From the cell containing the given text, extract its center point as (X, Y) coordinate. 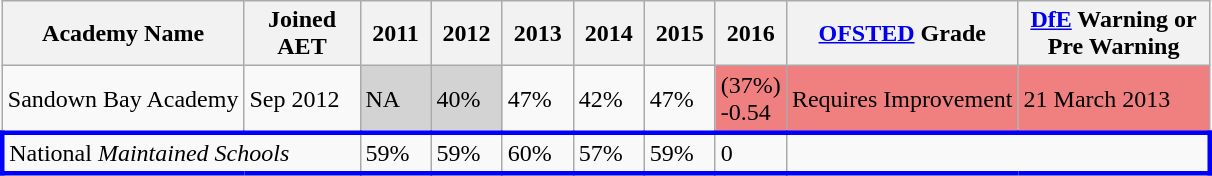
Academy Name (123, 34)
OFSTED Grade (902, 34)
2016 (750, 34)
NA (396, 100)
60% (538, 152)
2012 (466, 34)
2015 (680, 34)
2011 (396, 34)
0 (750, 152)
40% (466, 100)
National Maintained Schools (181, 152)
(37%) -0.54 (750, 100)
Requires Improvement (902, 100)
Sep 2012 (302, 100)
Sandown Bay Academy (123, 100)
42% (608, 100)
2014 (608, 34)
DfE Warning or Pre Warning (1114, 34)
21 March 2013 (1114, 100)
2013 (538, 34)
57% (608, 152)
Joined AET (302, 34)
